Detect which cell encompasses the target text, then output its (X, Y) center coordinate. 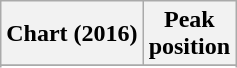
Chart (2016) (72, 34)
Peak position (189, 34)
